Extract the [x, y] coordinate from the center of the cell holding the provided text.  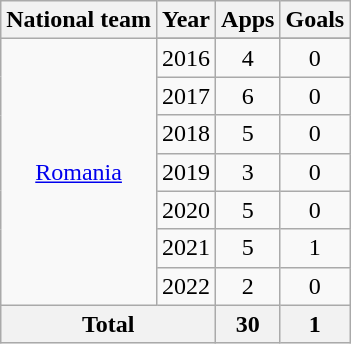
2017 [186, 96]
2018 [186, 134]
3 [248, 172]
National team [79, 20]
Apps [248, 20]
Goals [315, 20]
6 [248, 96]
2021 [186, 248]
2016 [186, 58]
Year [186, 20]
2022 [186, 286]
2020 [186, 210]
Total [108, 324]
2019 [186, 172]
Romania [79, 172]
2 [248, 286]
4 [248, 58]
30 [248, 324]
